Detect which cell encompasses the target text, then output its [X, Y] center coordinate. 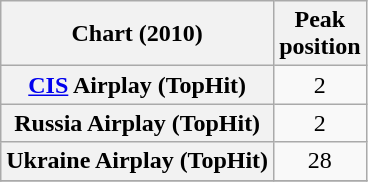
CIS Airplay (TopHit) [138, 85]
Russia Airplay (TopHit) [138, 123]
28 [320, 161]
Ukraine Airplay (TopHit) [138, 161]
Chart (2010) [138, 34]
Peakposition [320, 34]
